Capture the cell that displays the provided text and extract its (x, y) central coordinate. 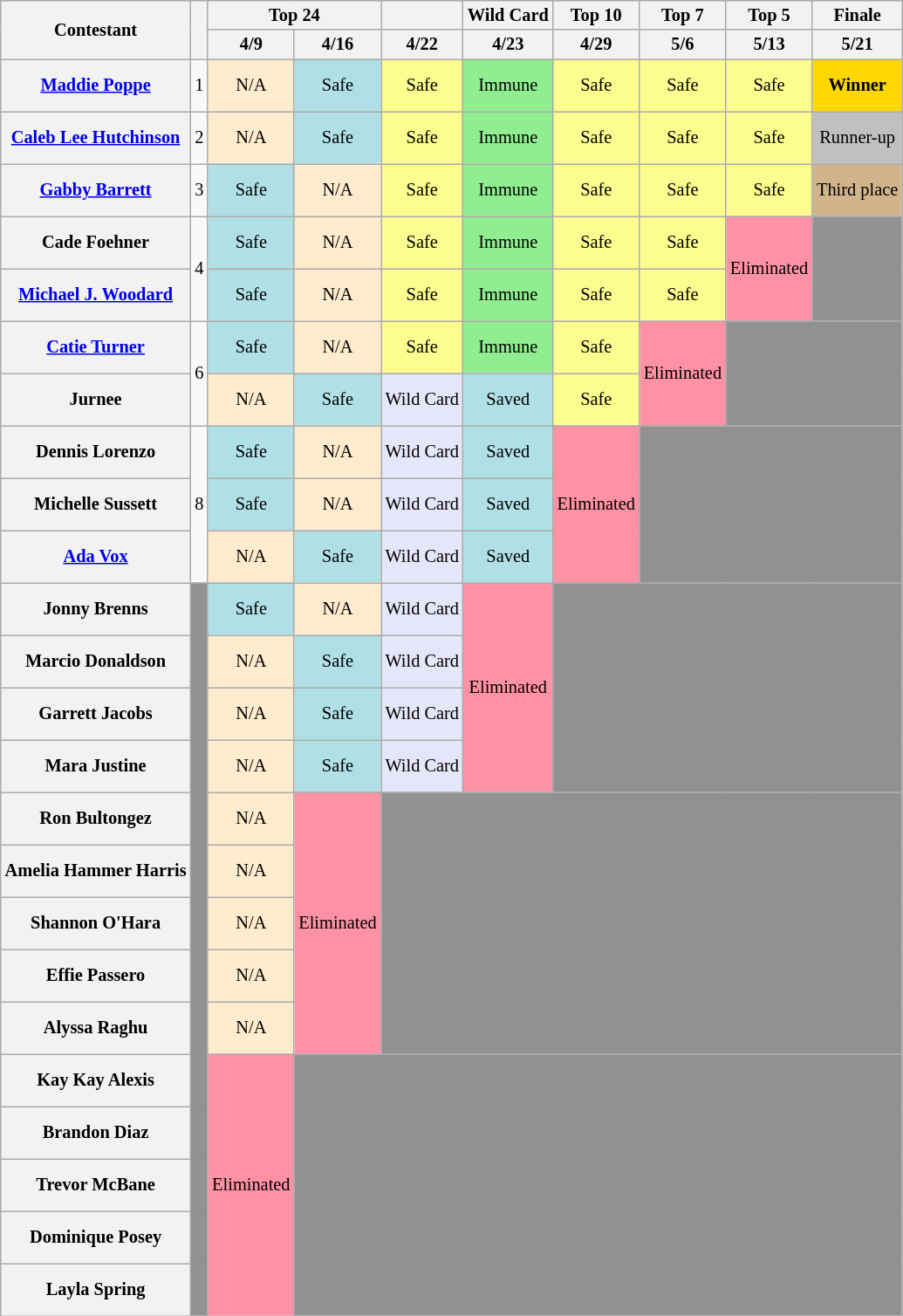
6 (199, 374)
Winner (857, 86)
Catie Turner (96, 347)
Garrett Jacobs (96, 714)
Gabby Barrett (96, 190)
Top 7 (682, 15)
Michelle Sussett (96, 504)
Cade Foehner (96, 243)
Ada Vox (96, 557)
Trevor McBane (96, 1185)
Jurnee (96, 400)
Dennis Lorenzo (96, 452)
Top 5 (770, 15)
4/16 (337, 45)
Shannon O'Hara (96, 923)
Alyssa Raghu (96, 1028)
Layla Spring (96, 1290)
Brandon Diaz (96, 1133)
Finale (857, 15)
Caleb Lee Hutchinson (96, 138)
Amelia Hammer Harris (96, 871)
Dominique Posey (96, 1237)
Marcio Donaldson (96, 661)
8 (199, 504)
Effie Passero (96, 976)
4/23 (508, 45)
Top 10 (597, 15)
Runner-up (857, 138)
4/22 (422, 45)
3 (199, 190)
Jonny Brenns (96, 609)
Kay Kay Alexis (96, 1080)
Maddie Poppe (96, 86)
5/6 (682, 45)
1 (199, 86)
5/21 (857, 45)
Michael J. Woodard (96, 295)
4/29 (597, 45)
Contestant (96, 30)
5/13 (770, 45)
Third place (857, 190)
Mara Justine (96, 766)
4/9 (251, 45)
4 (199, 269)
Ron Bultongez (96, 819)
2 (199, 138)
Top 24 (294, 15)
